From the cell containing the given text, extract its center point as (x, y) coordinate. 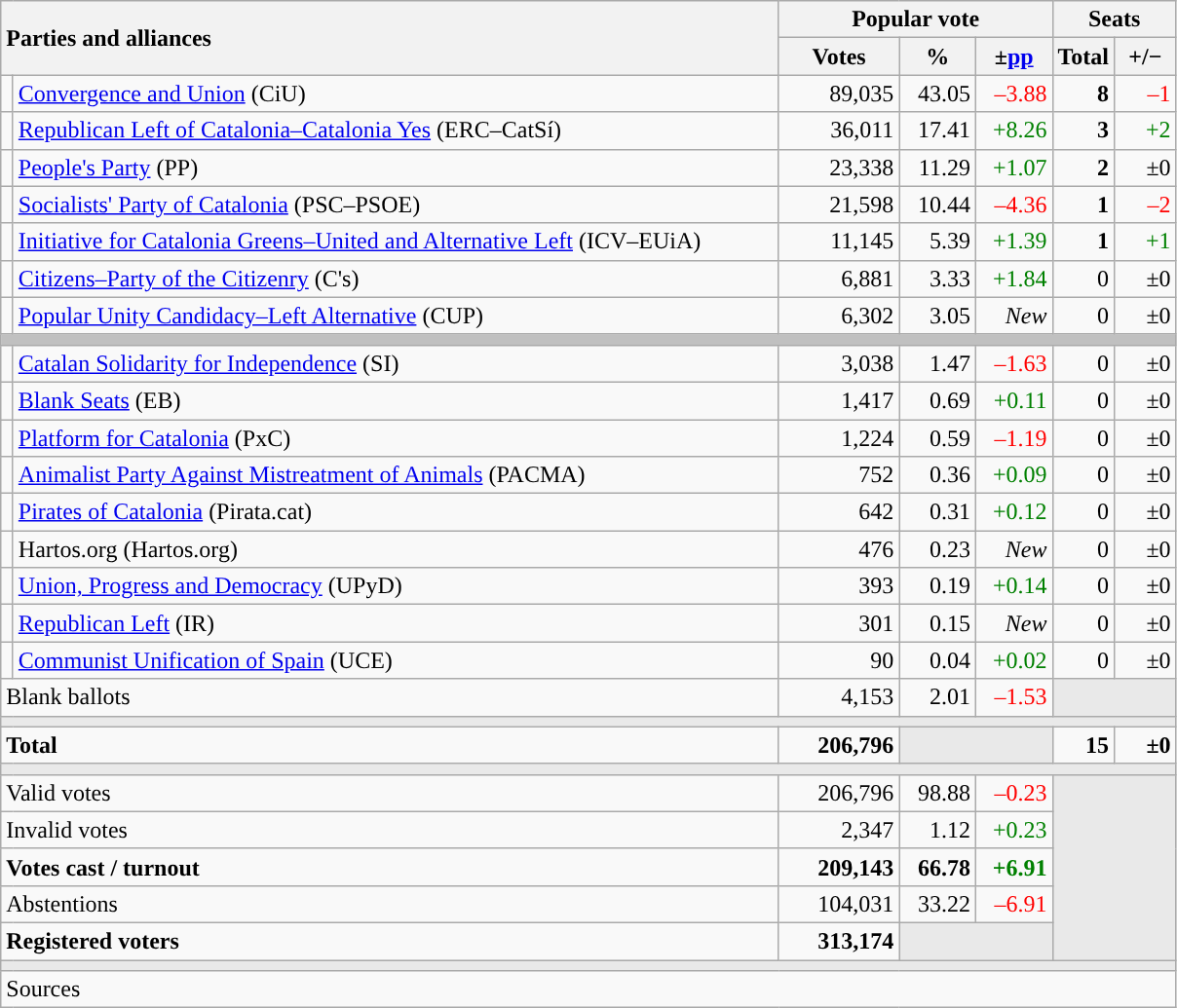
Seats (1115, 19)
Hartos.org (Hartos.org) (396, 549)
15 (1083, 745)
476 (839, 549)
0.19 (937, 586)
Socialists' Party of Catalonia (PSC–PSOE) (396, 205)
People's Party (PP) (396, 168)
+0.14 (1013, 586)
Republican Left of Catalonia–Catalonia Yes (ERC–CatSí) (396, 131)
98.88 (937, 793)
Parties and alliances (390, 38)
Registered voters (390, 941)
3.33 (937, 279)
+0.09 (1013, 475)
Valid votes (390, 793)
Abstentions (390, 904)
0.15 (937, 623)
–2 (1146, 205)
3 (1083, 131)
3.05 (937, 316)
Popular Unity Candidacy–Left Alternative (CUP) (396, 316)
2,347 (839, 830)
Votes cast / turnout (390, 867)
+0.11 (1013, 400)
+1.07 (1013, 168)
+0.12 (1013, 512)
6,302 (839, 316)
–1 (1146, 93)
11.29 (937, 168)
209,143 (839, 867)
+8.26 (1013, 131)
+1 (1146, 242)
5.39 (937, 242)
+2 (1146, 131)
Invalid votes (390, 830)
0.31 (937, 512)
6,881 (839, 279)
36,011 (839, 131)
1.47 (937, 363)
0.23 (937, 549)
–4.36 (1013, 205)
21,598 (839, 205)
–1.53 (1013, 697)
–6.91 (1013, 904)
1.12 (937, 830)
313,174 (839, 941)
–3.88 (1013, 93)
+1.39 (1013, 242)
23,338 (839, 168)
66.78 (937, 867)
+1.84 (1013, 279)
2 (1083, 168)
4,153 (839, 697)
0.59 (937, 437)
8 (1083, 93)
Blank Seats (EB) (396, 400)
Sources (588, 989)
393 (839, 586)
17.41 (937, 131)
Citizens–Party of the Citizenry (C's) (396, 279)
Union, Progress and Democracy (UPyD) (396, 586)
–1.63 (1013, 363)
Animalist Party Against Mistreatment of Animals (PACMA) (396, 475)
89,035 (839, 93)
3,038 (839, 363)
–1.19 (1013, 437)
Convergence and Union (CiU) (396, 93)
±pp (1013, 56)
–0.23 (1013, 793)
+6.91 (1013, 867)
0.69 (937, 400)
642 (839, 512)
Platform for Catalonia (PxC) (396, 437)
90 (839, 660)
11,145 (839, 242)
Votes (839, 56)
1,224 (839, 437)
43.05 (937, 93)
Pirates of Catalonia (Pirata.cat) (396, 512)
Initiative for Catalonia Greens–United and Alternative Left (ICV–EUiA) (396, 242)
+/− (1146, 56)
0.04 (937, 660)
10.44 (937, 205)
33.22 (937, 904)
Catalan Solidarity for Independence (SI) (396, 363)
% (937, 56)
104,031 (839, 904)
1,417 (839, 400)
752 (839, 475)
+0.23 (1013, 830)
Popular vote (916, 19)
Republican Left (IR) (396, 623)
Blank ballots (390, 697)
2.01 (937, 697)
301 (839, 623)
+0.02 (1013, 660)
Communist Unification of Spain (UCE) (396, 660)
0.36 (937, 475)
